Return (x, y) of the center of cell containing provided text 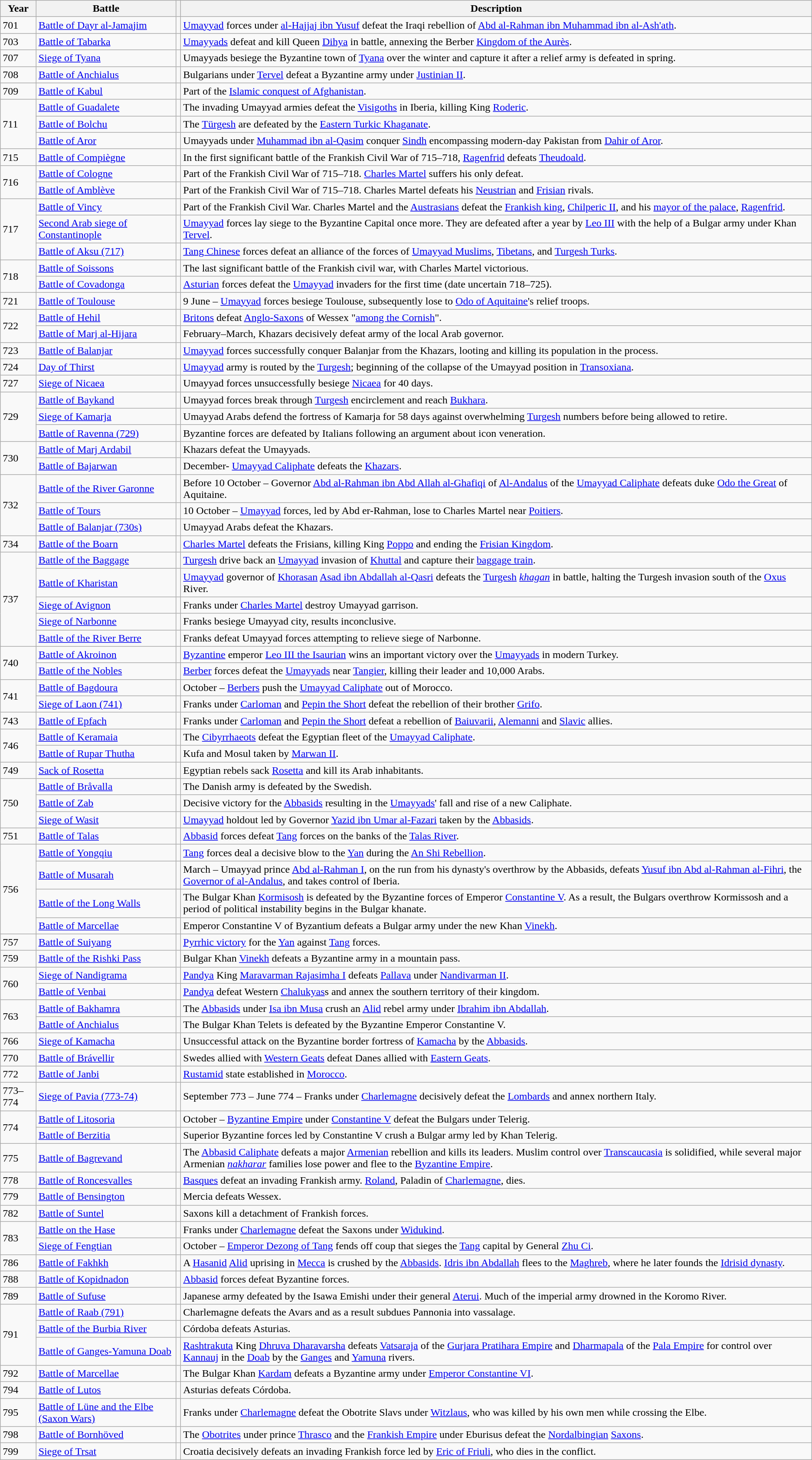
774 (18, 1127)
740 (18, 663)
Battle of Brávellir (106, 1058)
Battle of Ganges-Yamuna Doab (106, 1351)
Turgesh drive back an Umayyad invasion of Khuttal and capture their baggage train. (496, 560)
Umayyad governor of Khorasan Asad ibn Abdallah al-Qasri defeats the Turgesh khagan in battle, halting the Turgesh invasion south of the Oxus River. (496, 583)
Battle of Raab (791) (106, 1312)
Siege of Fengtian (106, 1246)
Battle of Balanjar (106, 350)
Battle of Talas (106, 836)
791 (18, 1334)
9 June – Umayyad forces besiege Toulouse, subsequently lose to Odo of Aquitaine's relief troops. (496, 301)
Siege of Kamarja (106, 416)
717 (18, 229)
Umayyad Arabs defend the fortress of Kamarja for 58 days against overwhelming Turgesh numbers before being allowed to retire. (496, 416)
Siege of Kamacha (106, 1041)
Croatia decisively defeats an invading Frankish force led by Eric of Friuli, who dies in the conflict. (496, 1451)
Basques defeat an invading Frankish army. Roland, Paladin of Charlemagne, dies. (496, 1180)
A Hasanid Alid uprising in Mecca is crushed by the Abbasids. Idris ibn Abdallah flees to the Maghreb, where he later founds the Idrisid dynasty. (496, 1263)
Battle of Bensington (106, 1197)
Battle of Suiyang (106, 942)
799 (18, 1451)
Sack of Rosetta (106, 770)
Berber forces defeat the Umayyads near Tangier, killing their leader and 10,000 Arabs. (496, 671)
Battle of the Rishki Pass (106, 959)
729 (18, 416)
724 (18, 367)
Siege of Nicaea (106, 383)
727 (18, 383)
Battle of Lüne and the Elbe (Saxon Wars) (106, 1412)
Battle of Sufuse (106, 1296)
707 (18, 58)
Unsuccessful attack on the Byzantine border fortress of Kamacha by the Abbasids. (496, 1041)
Battle of Janbi (106, 1074)
715 (18, 157)
Battle of Ravenna (729) (106, 433)
732 (18, 505)
October – Berbers push the Umayyad Caliphate out of Morocco. (496, 687)
The Türgesh are defeated by the Eastern Turkic Khaganate. (496, 124)
Battle of Zab (106, 803)
Byzantine forces are defeated by Italians following an argument about icon veneration. (496, 433)
Siege of Laon (741) (106, 704)
Tang forces deal a decisive blow to the Yan during the An Shi Rebellion. (496, 853)
The Bulgar Khan Telets is defeated by the Byzantine Emperor Constantine V. (496, 1025)
789 (18, 1296)
763 (18, 1016)
Battle of Tours (106, 511)
782 (18, 1213)
Byzantine emperor Leo III the Isaurian wins an important victory over the Umayyads in modern Turkey. (496, 655)
772 (18, 1074)
750 (18, 803)
Battle of Musarah (106, 875)
737 (18, 599)
743 (18, 720)
Battle of Guadalete (106, 108)
Battle of Kabul (106, 91)
Battle of Kopidnadon (106, 1279)
Franks under Charles Martel destroy Umayyad garrison. (496, 605)
Battle of Marj Ardabil (106, 449)
Battle of the Long Walls (106, 903)
Umayyad forces unsuccessfully besiege Nicaea for 40 days. (496, 383)
Swedes allied with Western Geats defeat Danes allied with Eastern Geats. (496, 1058)
Umayyad army is routed by the Turgesh; beginning of the collapse of the Umayyad position in Transoxiana. (496, 367)
Franks defeat Umayyad forces attempting to relieve siege of Narbonne. (496, 638)
Pyrrhic victory for the Yan against Tang forces. (496, 942)
Battle of Rupar Thutha (106, 753)
773–774 (18, 1097)
Year (18, 9)
Battle of Baykand (106, 400)
The Obotrites under prince Thrasco and the Frankish Empire under Eburisus defeat the Nordalbingian Saxons. (496, 1435)
756 (18, 889)
Battle of Aror (106, 141)
Siege of Wasit (106, 820)
766 (18, 1041)
Abbasid forces defeat Byzantine forces. (496, 1279)
Part of the Frankish Civil War of 715–718. Charles Martel suffers his only defeat. (496, 173)
December- Umayyad Caliphate defeats the Khazars. (496, 466)
703 (18, 42)
The Abbasids under Isa ibn Musa crush an Alid rebel army under Ibrahim ibn Abdallah. (496, 1008)
757 (18, 942)
Rustamid state established in Morocco. (496, 1074)
Siege of Tyana (106, 58)
Battle of Venbai (106, 992)
734 (18, 544)
Battle of Akroinon (106, 655)
718 (18, 276)
Umayyad holdout led by Governor Yazid ibn Umar al-Fazari taken by the Abbasids. (496, 820)
783 (18, 1238)
Decisive victory for the Abbasids resulting in the Umayyads' fall and rise of a new Caliphate. (496, 803)
Umayyad forces under al-Hajjaj ibn Yusuf defeat the Iraqi rebellion of Abd al-Rahman ibn Muhammad ibn al-Ash'ath. (496, 25)
Battle of Vincy (106, 207)
Battle of Yongqiu (106, 853)
Franks under Carloman and Pepin the Short defeat the rebellion of their brother Grifo. (496, 704)
Before 10 October – Governor Abd al-Rahman ibn Abd Allah al-Ghafiqi of Al-Andalus of the Umayyad Caliphate defeats duke Odo the Great of Aquitaine. (496, 488)
In the first significant battle of the Frankish Civil War of 715–718, Ragenfrid defeats Theudoald. (496, 157)
770 (18, 1058)
Pandya defeat Western Chalukyass and annex the southern territory of their kingdom. (496, 992)
722 (18, 326)
Franks under Charlemagne defeat the Obotrite Slavs under Witzlaus, who was killed by his own men while crossing the Elbe. (496, 1412)
Superior Byzantine forces led by Constantine V crush a Bulgar army led by Khan Telerig. (496, 1136)
Battle of the Baggage (106, 560)
751 (18, 836)
Battle of Bolchu (106, 124)
Franks under Charlemagne defeat the Saxons under Widukind. (496, 1230)
Battle of Toulouse (106, 301)
The invading Umayyad armies defeat the Visigoths in Iberia, killing King Roderic. (496, 108)
Battle on the Hase (106, 1230)
Khazars defeat the Umayyads. (496, 449)
716 (18, 182)
Battle of the Boarn (106, 544)
Part of the Islamic conquest of Afghanistan. (496, 91)
730 (18, 458)
Siege of Nandigrama (106, 975)
Asturias defeats Córdoba. (496, 1390)
Franks besiege Umayyad city, results inconclusive. (496, 622)
September 773 – June 774 – Franks under Charlemagne decisively defeat the Lombards and annex northern Italy. (496, 1097)
Japanese army defeated by the Isawa Emishi under their general Aterui. Much of the imperial army drowned in the Koromo River. (496, 1296)
Battle of Covadonga (106, 285)
Battle of Amblève (106, 190)
721 (18, 301)
Battle of Aksu (717) (106, 252)
792 (18, 1374)
794 (18, 1390)
Battle of Bagrevand (106, 1158)
759 (18, 959)
741 (18, 696)
Battle of Hehil (106, 318)
Battle of Keramaia (106, 737)
Pandya King Maravarman Rajasimha I defeats Pallava under Nandivarman II. (496, 975)
Umayyad forces successfully conquer Balanjar from the Khazars, looting and killing its population in the process. (496, 350)
Battle of Roncesvalles (106, 1180)
Bulgarians under Tervel defeat a Byzantine army under Justinian II. (496, 75)
Part of the Frankish Civil War. Charles Martel and the Austrasians defeat the Frankish king, Chilperic II, and his mayor of the palace, Ragenfrid. (496, 207)
Tang Chinese forces defeat an alliance of the forces of Umayyad Muslims, Tibetans, and Turgesh Turks. (496, 252)
Umayyads besiege the Byzantine town of Tyana over the winter and capture it after a relief army is defeated in spring. (496, 58)
Battle of Tabarka (106, 42)
Battle of Bagdoura (106, 687)
Battle of Bakhamra (106, 1008)
Abbasid forces defeat Tang forces on the banks of the Talas River. (496, 836)
779 (18, 1197)
Battle of Compiègne (106, 157)
Second Arab siege of Constantinople (106, 229)
Battle of Epfach (106, 720)
Battle of Balanjar (730s) (106, 527)
Kufa and Mosul taken by Marwan II. (496, 753)
Asturian forces defeat the Umayyad invaders for the first time (date uncertain 718–725). (496, 285)
Umayyad forces break through Turgesh encirclement and reach Bukhara. (496, 400)
Battle of the River Garonne (106, 488)
Umayyads under Muhammad ibn al-Qasim conquer Sindh encompassing modern-day Pakistan from Dahir of Aror. (496, 141)
723 (18, 350)
709 (18, 91)
Siege of Avignon (106, 605)
Emperor Constantine V of Byzantium defeats a Bulgar army under the new Khan Vinekh. (496, 926)
Britons defeat Anglo-Saxons of Wessex "among the Cornish". (496, 318)
711 (18, 124)
Battle of Bråvalla (106, 787)
Battle of Litosoria (106, 1119)
Description (496, 9)
760 (18, 983)
The Bulgar Khan Kardam defeats a Byzantine army under Emperor Constantine VI. (496, 1374)
Battle of Bornhöved (106, 1435)
Battle of Dayr al-Jamajim (106, 25)
Charles Martel defeats the Frisians, killing King Poppo and ending the Frisian Kingdom. (496, 544)
749 (18, 770)
Battle of Cologne (106, 173)
October – Emperor Dezong of Tang fends off coup that sieges the Tang capital by General Zhu Ci. (496, 1246)
Charlemagne defeats the Avars and as a result subdues Pannonia into vassalage. (496, 1312)
Bulgar Khan Vinekh defeats a Byzantine army in a mountain pass. (496, 959)
Battle of the Burbia River (106, 1329)
Siege of Narbonne (106, 622)
Battle of the Nobles (106, 671)
Franks under Carloman and Pepin the Short defeat a rebellion of Baiuvarii, Alemanni and Slavic allies. (496, 720)
Battle of the River Berre (106, 638)
798 (18, 1435)
Battle of Suntel (106, 1213)
The Cibyrrhaeots defeat the Egyptian fleet of the Umayyad Caliphate. (496, 737)
778 (18, 1180)
Mercia defeats Wessex. (496, 1197)
786 (18, 1263)
The Danish army is defeated by the Swedish. (496, 787)
Day of Thirst (106, 367)
Part of the Frankish Civil War of 715–718. Charles Martel defeats his Neustrian and Frisian rivals. (496, 190)
Battle of Lutos (106, 1390)
Battle of Fakhkh (106, 1263)
February–March, Khazars decisively defeat army of the local Arab governor. (496, 334)
Battle of Bajarwan (106, 466)
10 October – Umayyad forces, led by Abd er-Rahman, lose to Charles Martel near Poitiers. (496, 511)
746 (18, 745)
Battle (106, 9)
Umayyad Arabs defeat the Khazars. (496, 527)
Saxons kill a detachment of Frankish forces. (496, 1213)
The last significant battle of the Frankish civil war, with Charles Martel victorious. (496, 268)
Battle of Berzitia (106, 1136)
Siege of Pavia (773-74) (106, 1097)
Córdoba defeats Asturias. (496, 1329)
775 (18, 1158)
Battle of Marj al-Hijara (106, 334)
Egyptian rebels sack Rosetta and kill its Arab inhabitants. (496, 770)
788 (18, 1279)
795 (18, 1412)
Umayyads defeat and kill Queen Dihya in battle, annexing the Berber Kingdom of the Aurès. (496, 42)
Battle of Kharistan (106, 583)
Battle of Soissons (106, 268)
October – Byzantine Empire under Constantine V defeat the Bulgars under Telerig. (496, 1119)
701 (18, 25)
708 (18, 75)
Siege of Trsat (106, 1451)
